For the text-containing cell, return its midpoint in [X, Y] coordinate format. 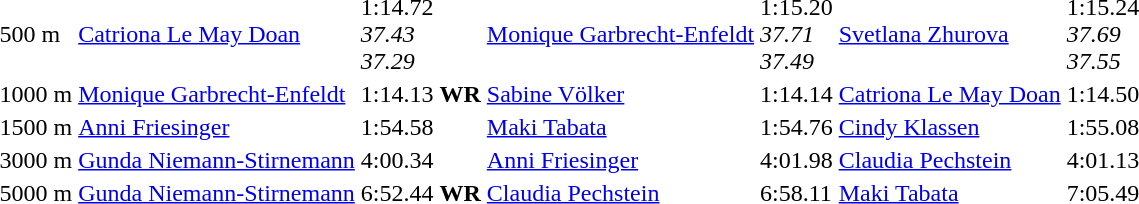
1:54.58 [420, 127]
Sabine Völker [620, 94]
Catriona Le May Doan [950, 94]
4:01.98 [797, 160]
Gunda Niemann-Stirnemann [217, 160]
Cindy Klassen [950, 127]
1:54.76 [797, 127]
Claudia Pechstein [950, 160]
1:14.13 WR [420, 94]
Maki Tabata [620, 127]
Monique Garbrecht-Enfeldt [217, 94]
4:00.34 [420, 160]
1:14.14 [797, 94]
